Detect which cell encompasses the target text, then output its [x, y] center coordinate. 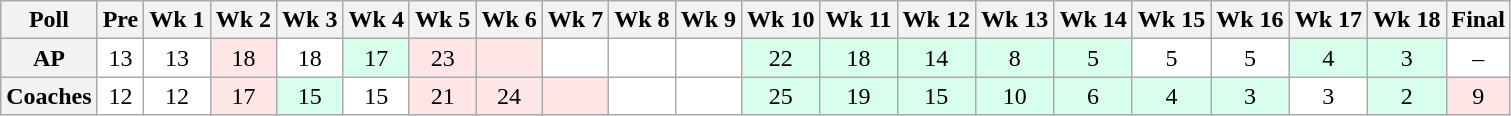
Poll [49, 20]
2 [1407, 96]
23 [442, 58]
Coaches [49, 96]
Wk 8 [642, 20]
24 [509, 96]
Wk 10 [781, 20]
Wk 13 [1014, 20]
Wk 18 [1407, 20]
– [1478, 58]
Wk 2 [243, 20]
Wk 4 [376, 20]
21 [442, 96]
Wk 7 [575, 20]
Wk 11 [858, 20]
8 [1014, 58]
6 [1093, 96]
Wk 9 [708, 20]
Wk 3 [310, 20]
25 [781, 96]
AP [49, 58]
Wk 12 [936, 20]
Wk 16 [1250, 20]
19 [858, 96]
Wk 6 [509, 20]
Wk 14 [1093, 20]
Final [1478, 20]
14 [936, 58]
Wk 1 [177, 20]
9 [1478, 96]
10 [1014, 96]
Pre [120, 20]
Wk 17 [1328, 20]
Wk 5 [442, 20]
Wk 15 [1171, 20]
22 [781, 58]
